Determine the (X, Y) coordinate at the center of the cell enclosing the given text.  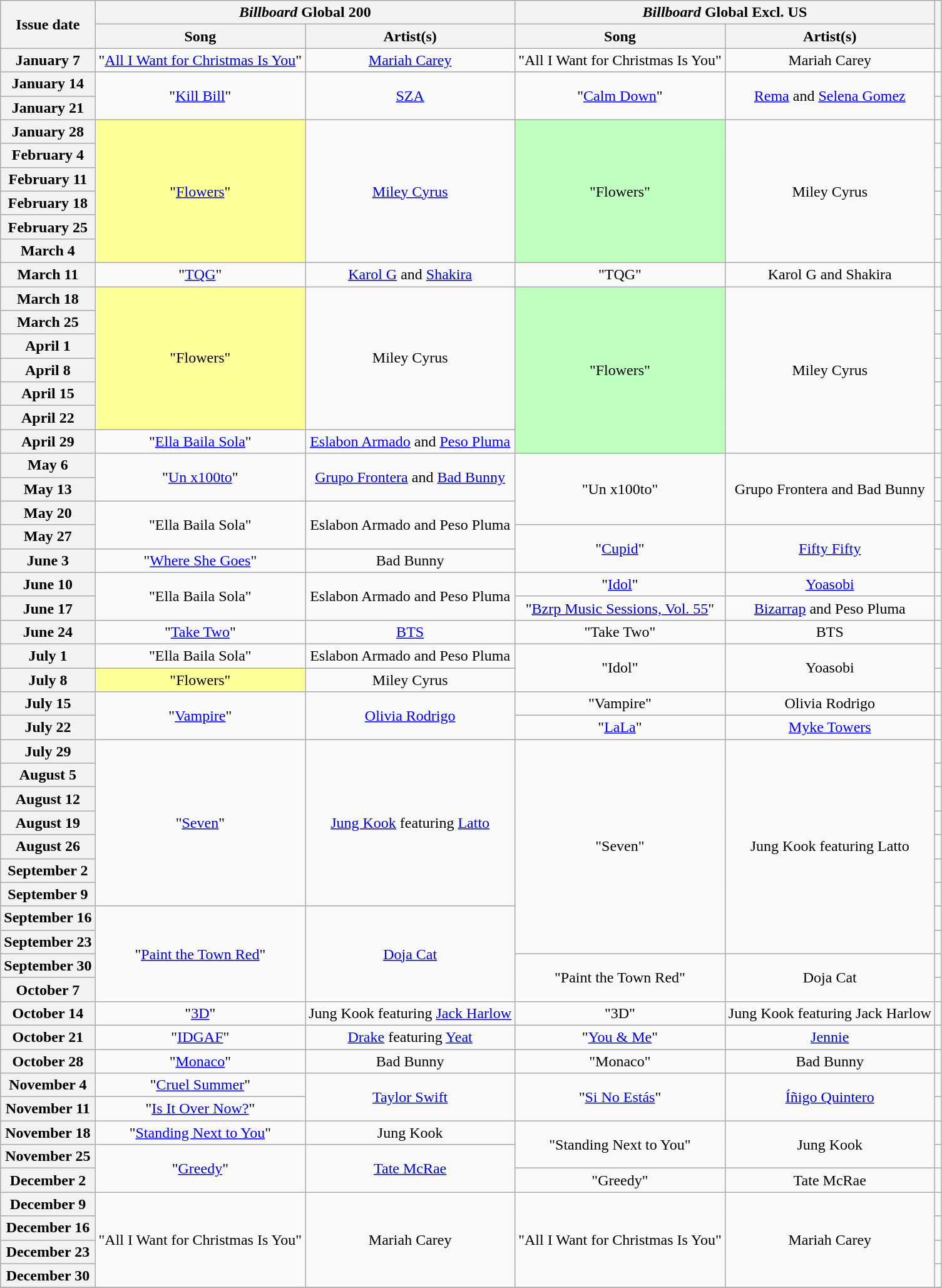
March 25 (48, 322)
Rema and Selena Gomez (830, 96)
"Where She Goes" (200, 560)
October 14 (48, 1013)
February 25 (48, 227)
"Kill Bill" (200, 96)
November 4 (48, 1085)
February 11 (48, 179)
SZA (411, 96)
January 14 (48, 84)
June 3 (48, 560)
February 4 (48, 155)
April 22 (48, 418)
January 21 (48, 108)
March 4 (48, 250)
October 28 (48, 1061)
May 20 (48, 513)
May 13 (48, 489)
October 21 (48, 1037)
March 18 (48, 299)
July 22 (48, 728)
"Si No Estás" (620, 1097)
August 26 (48, 847)
March 11 (48, 274)
June 24 (48, 632)
June 10 (48, 584)
July 15 (48, 704)
February 18 (48, 203)
July 1 (48, 656)
July 8 (48, 679)
April 1 (48, 346)
September 23 (48, 942)
"Calm Down" (620, 96)
Drake featuring Yeat (411, 1037)
"IDGAF" (200, 1037)
"LaLa" (620, 728)
April 8 (48, 370)
Billboard Global Excl. US (725, 13)
Bizarrap and Peso Pluma (830, 608)
November 25 (48, 1157)
November 11 (48, 1109)
May 6 (48, 465)
April 15 (48, 394)
"Bzrp Music Sessions, Vol. 55" (620, 608)
"Cruel Summer" (200, 1085)
December 9 (48, 1204)
December 16 (48, 1228)
July 29 (48, 751)
August 5 (48, 775)
December 30 (48, 1275)
September 2 (48, 870)
August 19 (48, 823)
Íñigo Quintero (830, 1097)
September 16 (48, 918)
January 7 (48, 60)
"Is It Over Now?" (200, 1109)
September 30 (48, 966)
December 23 (48, 1252)
April 29 (48, 441)
October 7 (48, 989)
June 17 (48, 608)
Issue date (48, 24)
May 27 (48, 537)
January 28 (48, 131)
September 9 (48, 894)
"You & Me" (620, 1037)
August 12 (48, 799)
Jennie (830, 1037)
December 2 (48, 1180)
Myke Towers (830, 728)
"Cupid" (620, 549)
Billboard Global 200 (305, 13)
Fifty Fifty (830, 549)
Taylor Swift (411, 1097)
November 18 (48, 1133)
